Provide the (X, Y) coordinate of the cell's center where the given text is located.  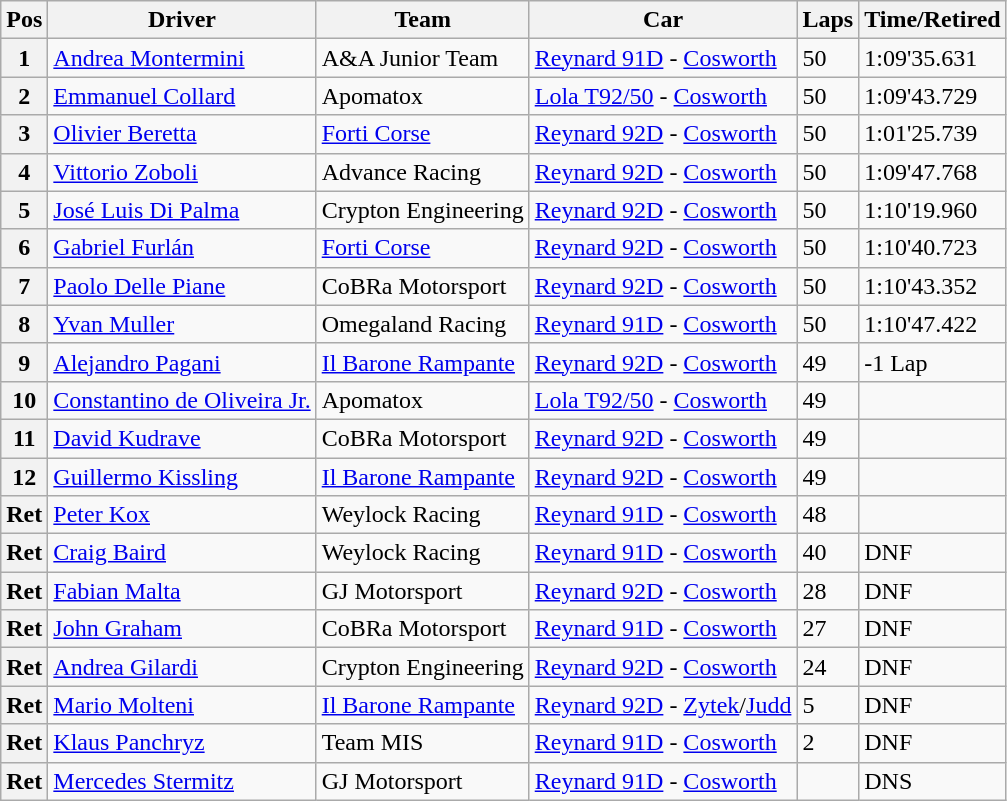
1:10'47.422 (932, 324)
Team MIS (422, 743)
1:09'43.729 (932, 96)
Klaus Panchryz (182, 743)
1 (24, 58)
28 (828, 591)
David Kudrave (182, 438)
A&A Junior Team (422, 58)
Laps (828, 20)
Constantino de Oliveira Jr. (182, 400)
1:10'43.352 (932, 286)
1:10'40.723 (932, 248)
Yvan Muller (182, 324)
Andrea Montermini (182, 58)
Driver (182, 20)
Peter Kox (182, 515)
Mario Molteni (182, 705)
1:10'19.960 (932, 210)
3 (24, 134)
Andrea Gilardi (182, 667)
Craig Baird (182, 553)
-1 Lap (932, 362)
José Luis Di Palma (182, 210)
10 (24, 400)
Paolo Delle Piane (182, 286)
12 (24, 477)
1:09'35.631 (932, 58)
DNS (932, 781)
Time/Retired (932, 20)
40 (828, 553)
6 (24, 248)
Vittorio Zoboli (182, 172)
8 (24, 324)
Gabriel Furlán (182, 248)
7 (24, 286)
9 (24, 362)
Olivier Beretta (182, 134)
Team (422, 20)
Guillermo Kissling (182, 477)
Alejandro Pagani (182, 362)
John Graham (182, 629)
1:09'47.768 (932, 172)
Reynard 92D - Zytek/Judd (663, 705)
Advance Racing (422, 172)
27 (828, 629)
1:01'25.739 (932, 134)
48 (828, 515)
Car (663, 20)
Fabian Malta (182, 591)
11 (24, 438)
Omegaland Racing (422, 324)
Emmanuel Collard (182, 96)
4 (24, 172)
Pos (24, 20)
Mercedes Stermitz (182, 781)
24 (828, 667)
